Pinpoint the cell where the given text exists, returning its [x, y] midpoint coordinate. 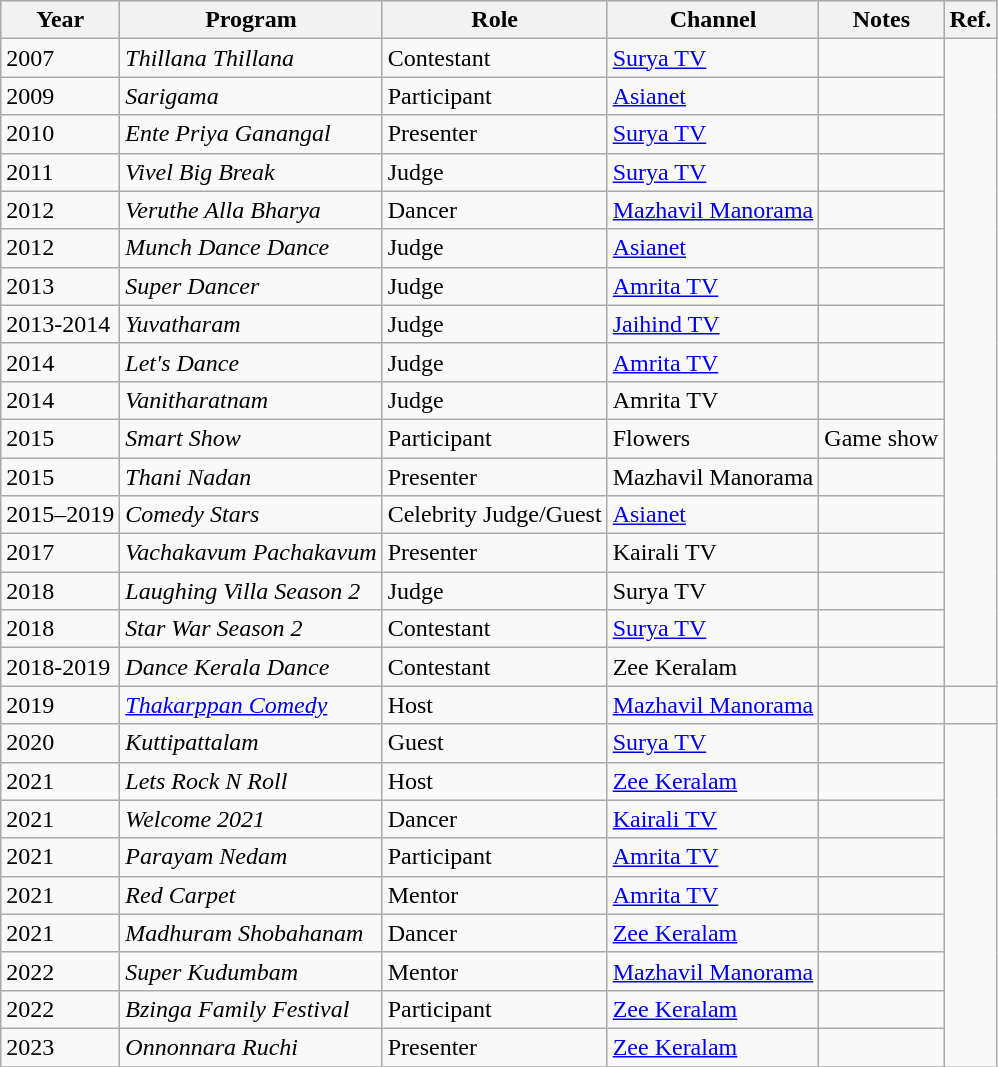
Onnonnara Ruchi [251, 1047]
Notes [882, 20]
Year [60, 20]
Red Carpet [251, 895]
Thakarppan Comedy [251, 705]
2009 [60, 96]
Vanitharatnam [251, 400]
Munch Dance Dance [251, 248]
Super Dancer [251, 286]
2007 [60, 58]
Game show [882, 438]
2019 [60, 705]
Jaihind TV [713, 324]
2010 [60, 134]
2023 [60, 1047]
Veruthe Alla Bharya [251, 210]
Yuvatharam [251, 324]
Bzinga Family Festival [251, 1009]
Flowers [713, 438]
2017 [60, 553]
Parayam Nedam [251, 857]
Sarigama [251, 96]
Ente Priya Ganangal [251, 134]
Star War Season 2 [251, 629]
Laughing Villa Season 2 [251, 591]
Dance Kerala Dance [251, 667]
Let's Dance [251, 362]
Vachakavum Pachakavum [251, 553]
2020 [60, 743]
Role [494, 20]
Channel [713, 20]
Lets Rock N Roll [251, 781]
Vivel Big Break [251, 172]
Welcome 2021 [251, 819]
2018-2019 [60, 667]
2015–2019 [60, 515]
Smart Show [251, 438]
Thillana Thillana [251, 58]
Ref. [970, 20]
Program [251, 20]
Celebrity Judge/Guest [494, 515]
Guest [494, 743]
2011 [60, 172]
2013-2014 [60, 324]
Madhuram Shobahanam [251, 933]
Kuttipattalam [251, 743]
Thani Nadan [251, 477]
Super Kudumbam [251, 971]
2013 [60, 286]
Comedy Stars [251, 515]
